Pinpoint the cell where the given text exists, returning its (X, Y) midpoint coordinate. 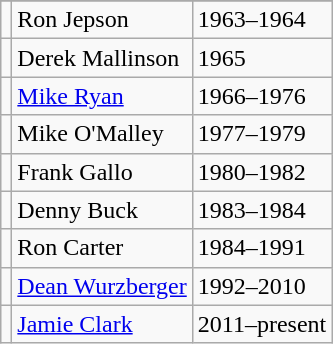
Mike Ryan (102, 96)
1965 (262, 58)
1980–1982 (262, 172)
Denny Buck (102, 210)
1992–2010 (262, 286)
1977–1979 (262, 134)
1963–1964 (262, 20)
Derek Mallinson (102, 58)
2011–present (262, 324)
Mike O'Malley (102, 134)
1966–1976 (262, 96)
Ron Carter (102, 248)
Ron Jepson (102, 20)
Frank Gallo (102, 172)
Jamie Clark (102, 324)
Dean Wurzberger (102, 286)
1984–1991 (262, 248)
1983–1984 (262, 210)
